Search for the cell housing the specified text and yield its (X, Y) center coordinate. 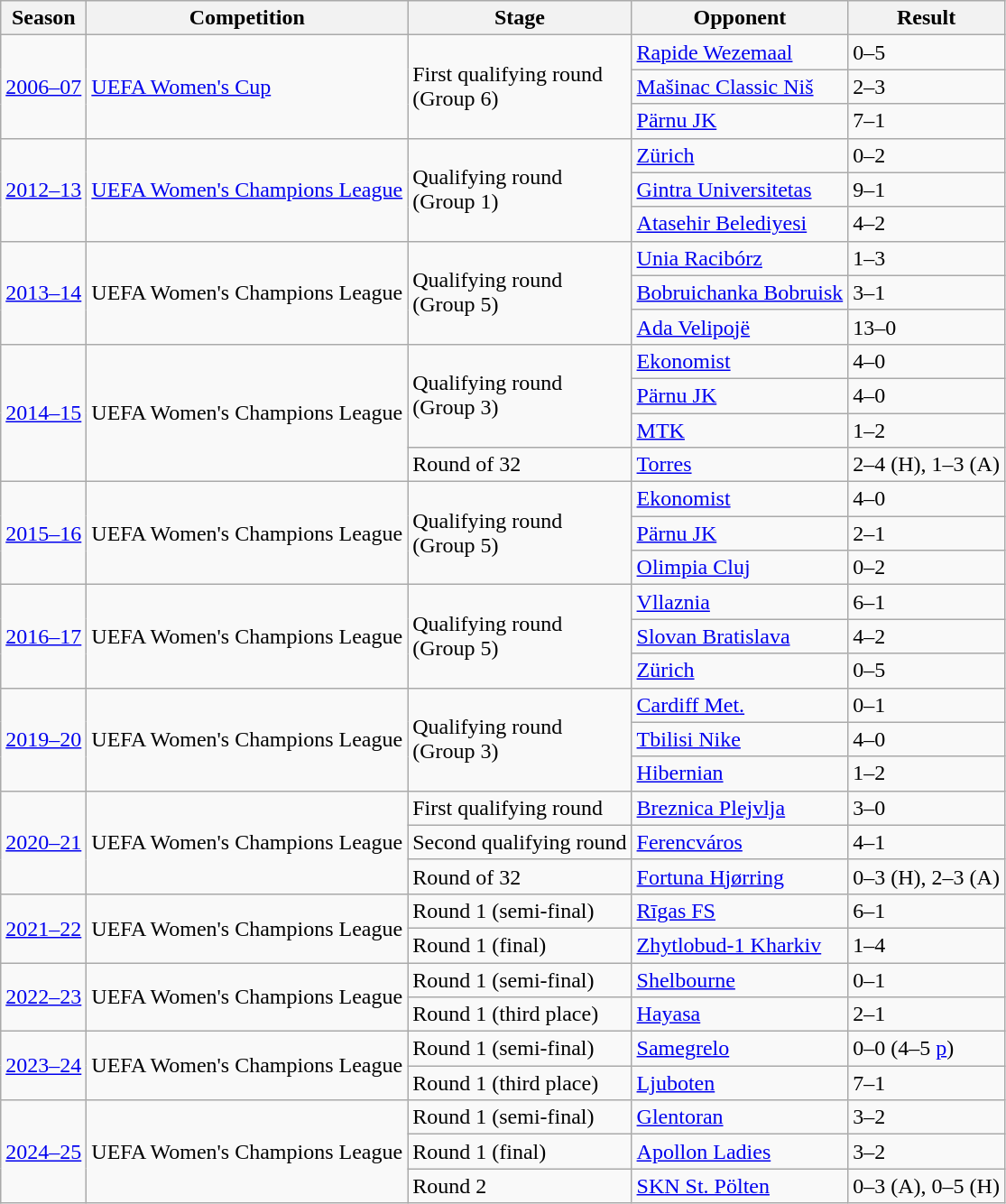
3–0 (927, 808)
2023–24 (43, 1066)
Bobruichanka Bobruisk (740, 292)
Zhytlobud-1 Kharkiv (740, 945)
2013–14 (43, 292)
Shelbourne (740, 979)
Hibernian (740, 773)
Round 2 (520, 1186)
2020–21 (43, 842)
2006–07 (43, 87)
0–0 (4–5 p) (927, 1049)
Second qualifying round (520, 842)
Competition (247, 18)
Stage (520, 18)
13–0 (927, 327)
2016–17 (43, 636)
Slovan Bratislava (740, 636)
Season (43, 18)
4–1 (927, 842)
2019–20 (43, 739)
Qualifying round(Group 1) (520, 190)
2015–16 (43, 533)
Opponent (740, 18)
Mašinac Classic Niš (740, 87)
1–4 (927, 945)
Olimpia Cluj (740, 568)
2024–25 (43, 1152)
MTK (740, 431)
Atasehir Belediyesi (740, 224)
Breznica Plejvlja (740, 808)
2–4 (H), 1–3 (A) (927, 465)
2021–22 (43, 928)
9–1 (927, 190)
2014–15 (43, 412)
0–3 (H), 2–3 (A) (927, 876)
2012–13 (43, 190)
3–1 (927, 292)
Ada Velipojë (740, 327)
Fortuna Hjørring (740, 876)
1–3 (927, 258)
First qualifying round (520, 808)
Ferencváros (740, 842)
Samegrelo (740, 1049)
Tbilisi Nike (740, 739)
Unia Racibórz (740, 258)
SKN St. Pölten (740, 1186)
Ljuboten (740, 1083)
Cardiff Met. (740, 705)
First qualifying round(Group 6) (520, 87)
Vllaznia (740, 602)
UEFA Women's Cup (247, 87)
Rapide Wezemaal (740, 52)
2–3 (927, 87)
Glentoran (740, 1117)
Apollon Ladies (740, 1152)
0–3 (A), 0–5 (H) (927, 1186)
Hayasa (740, 1014)
Result (927, 18)
Rīgas FS (740, 911)
Gintra Universitetas (740, 190)
Torres (740, 465)
2022–23 (43, 996)
